Find where the given text appears and provide that cell's center as [x, y] coordinate. 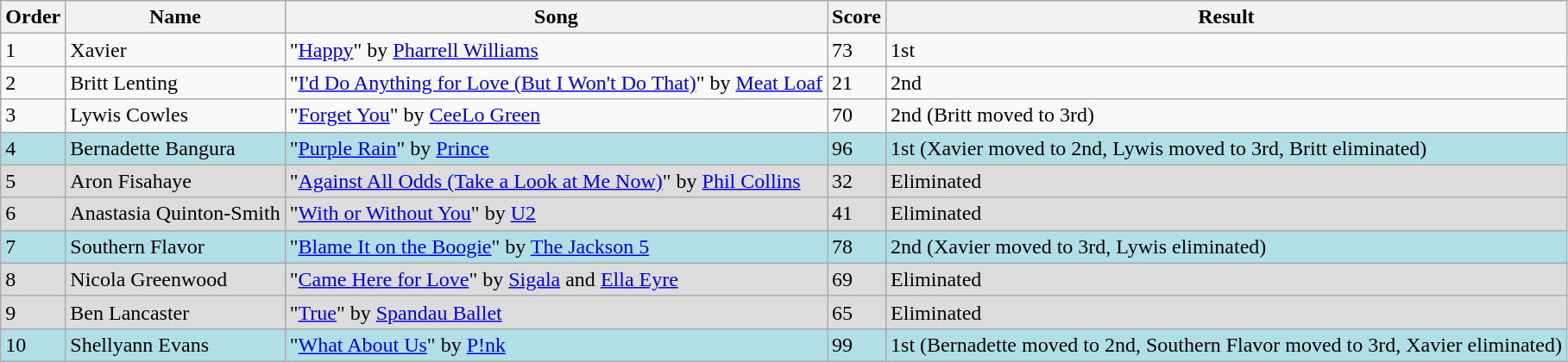
"Came Here for Love" by Sigala and Ella Eyre [556, 279]
4 [33, 148]
Britt Lenting [175, 83]
2nd [1227, 83]
73 [857, 50]
21 [857, 83]
9 [33, 312]
Order [33, 17]
78 [857, 247]
69 [857, 279]
Xavier [175, 50]
41 [857, 214]
8 [33, 279]
"Purple Rain" by Prince [556, 148]
Anastasia Quinton-Smith [175, 214]
"What About Us" by P!nk [556, 345]
7 [33, 247]
Lywis Cowles [175, 115]
"Against All Odds (Take a Look at Me Now)" by Phil Collins [556, 181]
1st (Bernadette moved to 2nd, Southern Flavor moved to 3rd, Xavier eliminated) [1227, 345]
2nd (Xavier moved to 3rd, Lywis eliminated) [1227, 247]
Name [175, 17]
Shellyann Evans [175, 345]
Score [857, 17]
"Blame It on the Boogie" by The Jackson 5 [556, 247]
"Happy" by Pharrell Williams [556, 50]
Bernadette Bangura [175, 148]
2 [33, 83]
3 [33, 115]
Ben Lancaster [175, 312]
"True" by Spandau Ballet [556, 312]
"I'd Do Anything for Love (But I Won't Do That)" by Meat Loaf [556, 83]
Result [1227, 17]
Song [556, 17]
99 [857, 345]
1st (Xavier moved to 2nd, Lywis moved to 3rd, Britt eliminated) [1227, 148]
1st [1227, 50]
10 [33, 345]
Southern Flavor [175, 247]
65 [857, 312]
"With or Without You" by U2 [556, 214]
70 [857, 115]
1 [33, 50]
2nd (Britt moved to 3rd) [1227, 115]
"Forget You" by CeeLo Green [556, 115]
32 [857, 181]
96 [857, 148]
6 [33, 214]
Nicola Greenwood [175, 279]
Aron Fisahaye [175, 181]
5 [33, 181]
